Return the [X, Y] coordinate for the center point of the cell that contains the specified text.  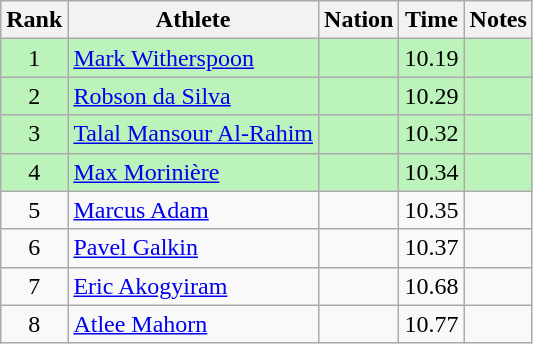
Robson da Silva [194, 96]
Max Morinière [194, 172]
Marcus Adam [194, 210]
Athlete [194, 20]
Talal Mansour Al-Rahim [194, 134]
10.35 [432, 210]
Notes [498, 20]
Time [432, 20]
10.29 [432, 96]
Atlee Mahorn [194, 324]
Pavel Galkin [194, 248]
Mark Witherspoon [194, 58]
10.34 [432, 172]
1 [34, 58]
5 [34, 210]
7 [34, 286]
10.77 [432, 324]
6 [34, 248]
4 [34, 172]
8 [34, 324]
10.37 [432, 248]
10.19 [432, 58]
Nation [359, 20]
3 [34, 134]
2 [34, 96]
Eric Akogyiram [194, 286]
Rank [34, 20]
10.32 [432, 134]
10.68 [432, 286]
